For the text-containing cell, return its midpoint in [X, Y] coordinate format. 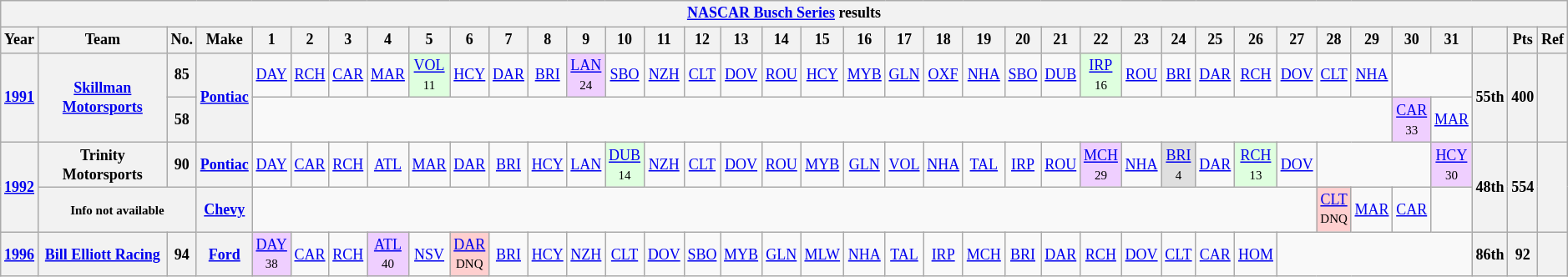
26 [1256, 40]
Ford [224, 254]
HCY30 [1452, 164]
16 [864, 40]
22 [1101, 40]
554 [1523, 187]
10 [625, 40]
IRP16 [1101, 75]
LAN24 [586, 75]
Make [224, 40]
58 [182, 120]
RCH13 [1256, 164]
Team [102, 40]
25 [1216, 40]
11 [664, 40]
1991 [20, 97]
23 [1141, 40]
9 [586, 40]
ATL [388, 164]
28 [1334, 40]
1992 [20, 187]
20 [1023, 40]
48th [1490, 187]
Ref [1553, 40]
MLW [822, 254]
7 [509, 40]
OXF [943, 75]
8 [548, 40]
MCH [984, 254]
17 [904, 40]
1996 [20, 254]
400 [1523, 97]
27 [1297, 40]
ATL40 [388, 254]
1 [271, 40]
21 [1060, 40]
Trinity Motorsports [102, 164]
NSV [429, 254]
18 [943, 40]
LAN [586, 164]
90 [182, 164]
13 [741, 40]
DAY38 [271, 254]
30 [1412, 40]
94 [182, 254]
5 [429, 40]
Info not available [117, 209]
19 [984, 40]
DARDNQ [469, 254]
14 [781, 40]
12 [702, 40]
BRI4 [1179, 164]
VOL [904, 164]
Skillman Motorsports [102, 97]
Year [20, 40]
Bill Elliott Racing [102, 254]
DUB [1060, 75]
24 [1179, 40]
No. [182, 40]
31 [1452, 40]
CAR33 [1412, 120]
92 [1523, 254]
3 [348, 40]
15 [822, 40]
55th [1490, 97]
2 [310, 40]
CLTDNQ [1334, 209]
Chevy [224, 209]
6 [469, 40]
NASCAR Busch Series results [784, 13]
DUB14 [625, 164]
29 [1372, 40]
HOM [1256, 254]
86th [1490, 254]
85 [182, 75]
Pts [1523, 40]
VOL11 [429, 75]
4 [388, 40]
MCH29 [1101, 164]
